Determine the (X, Y) coordinate at the center of the cell enclosing the given text.  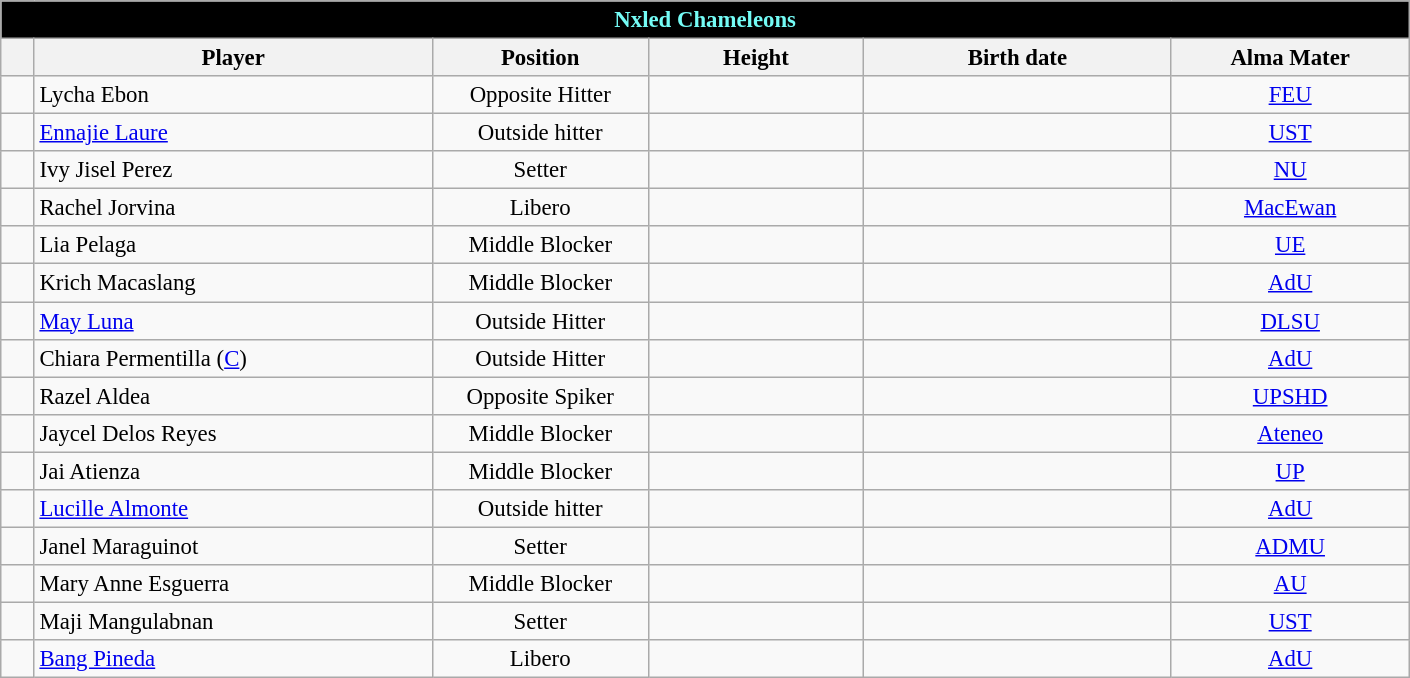
Rachel Jorvina (233, 208)
Razel Aldea (233, 396)
ADMU (1290, 546)
Player (233, 58)
Ateneo (1290, 433)
Ivy Jisel Perez (233, 170)
Height (756, 58)
Janel Maraguinot (233, 546)
Chiara Permentilla (C) (233, 358)
Mary Anne Esguerra (233, 584)
Birth date (1018, 58)
Lucille Almonte (233, 509)
Nxled Chameleons (706, 20)
AU (1290, 584)
MacEwan (1290, 208)
UPSHD (1290, 396)
Jai Atienza (233, 471)
UP (1290, 471)
Ennajie Laure (233, 133)
Opposite Spiker (540, 396)
DLSU (1290, 321)
FEU (1290, 95)
Position (540, 58)
May Luna (233, 321)
Krich Macaslang (233, 283)
Lycha Ebon (233, 95)
UE (1290, 245)
Lia Pelaga (233, 245)
Maji Mangulabnan (233, 621)
Jaycel Delos Reyes (233, 433)
Opposite Hitter (540, 95)
NU (1290, 170)
Alma Mater (1290, 58)
Bang Pineda (233, 659)
